Return the (X, Y) coordinate for the center point of the cell that contains the specified text.  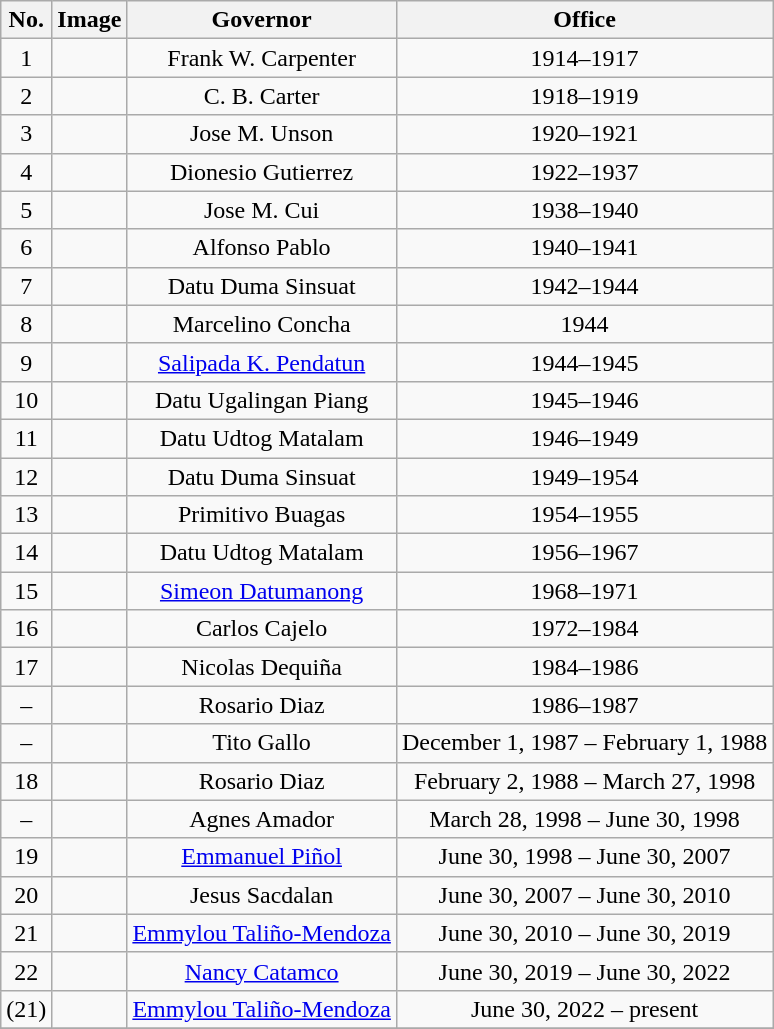
1918–1919 (584, 96)
1946–1949 (584, 438)
December 1, 1987 – February 1, 1988 (584, 743)
Agnes Amador (262, 819)
16 (26, 629)
1954–1955 (584, 515)
June 30, 2019 – June 30, 2022 (584, 971)
6 (26, 248)
1940–1941 (584, 248)
10 (26, 400)
12 (26, 477)
1984–1986 (584, 667)
Tito Gallo (262, 743)
15 (26, 591)
17 (26, 667)
June 30, 2022 – present (584, 1009)
Nancy Catamco (262, 971)
1949–1954 (584, 477)
14 (26, 553)
Alfonso Pablo (262, 248)
1968–1971 (584, 591)
Image (90, 20)
Salipada K. Pendatun (262, 362)
1956–1967 (584, 553)
1944–1945 (584, 362)
C. B. Carter (262, 96)
February 2, 1988 – March 27, 1998 (584, 781)
9 (26, 362)
2 (26, 96)
Emmanuel Piñol (262, 857)
1945–1946 (584, 400)
June 30, 1998 – June 30, 2007 (584, 857)
Jesus Sacdalan (262, 895)
Nicolas Dequiña (262, 667)
1972–1984 (584, 629)
Marcelino Concha (262, 324)
Primitivo Buagas (262, 515)
Jose M. Cui (262, 210)
1920–1921 (584, 134)
3 (26, 134)
(21) (26, 1009)
Frank W. Carpenter (262, 58)
No. (26, 20)
21 (26, 933)
1914–1917 (584, 58)
1 (26, 58)
18 (26, 781)
Jose M. Unson (262, 134)
4 (26, 172)
11 (26, 438)
Governor (262, 20)
Datu Ugalingan Piang (262, 400)
Office (584, 20)
13 (26, 515)
1938–1940 (584, 210)
Simeon Datumanong (262, 591)
Carlos Cajelo (262, 629)
1942–1944 (584, 286)
June 30, 2010 – June 30, 2019 (584, 933)
8 (26, 324)
22 (26, 971)
Dionesio Gutierrez (262, 172)
1944 (584, 324)
June 30, 2007 – June 30, 2010 (584, 895)
March 28, 1998 – June 30, 1998 (584, 819)
5 (26, 210)
7 (26, 286)
20 (26, 895)
19 (26, 857)
1986–1987 (584, 705)
1922–1937 (584, 172)
